Pinpoint the cell where the given text exists, returning its [x, y] midpoint coordinate. 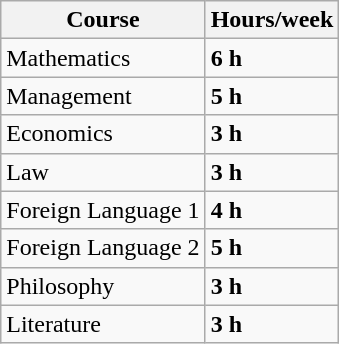
Foreign Language 1 [103, 210]
Law [103, 172]
Mathematics [103, 58]
Philosophy [103, 286]
Economics [103, 134]
Management [103, 96]
Foreign Language 2 [103, 248]
Course [103, 20]
4 h [272, 210]
6 h [272, 58]
Literature [103, 324]
Hours/week [272, 20]
